Return the (X, Y) coordinate for the center point of the cell that contains the specified text.  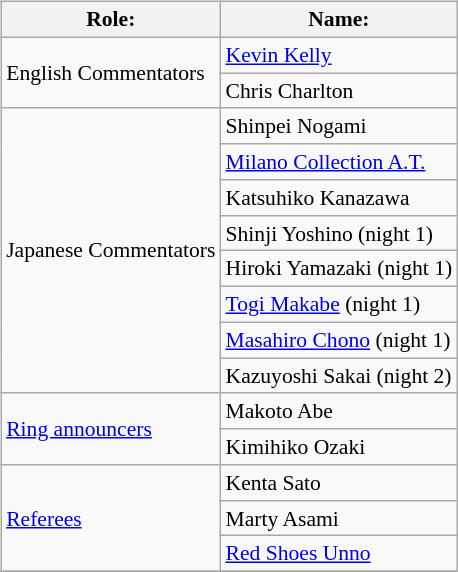
Kazuyoshi Sakai (night 2) (338, 376)
Japanese Commentators (110, 250)
Ring announcers (110, 428)
English Commentators (110, 72)
Kevin Kelly (338, 55)
Chris Charlton (338, 91)
Hiroki Yamazaki (night 1) (338, 269)
Marty Asami (338, 518)
Makoto Abe (338, 411)
Red Shoes Unno (338, 554)
Katsuhiko Kanazawa (338, 198)
Referees (110, 518)
Kimihiko Ozaki (338, 447)
Shinpei Nogami (338, 126)
Name: (338, 20)
Shinji Yoshino (night 1) (338, 233)
Role: (110, 20)
Masahiro Chono (night 1) (338, 340)
Kenta Sato (338, 483)
Togi Makabe (night 1) (338, 305)
Milano Collection A.T. (338, 162)
